Scan for the cell matching the given text and deliver its [X, Y] coordinate at center. 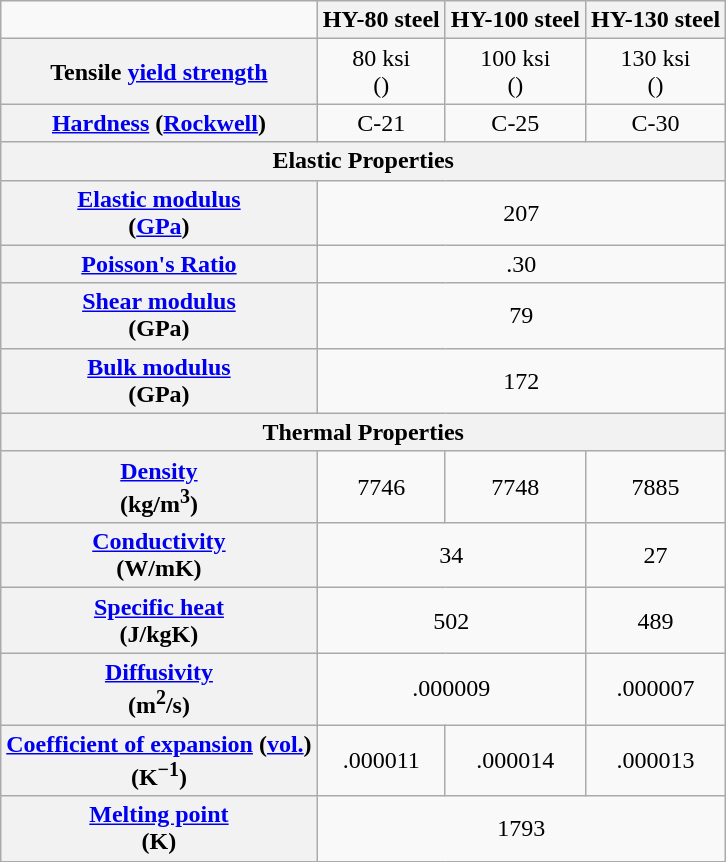
7748 [515, 487]
.000007 [655, 689]
34 [451, 556]
7746 [381, 487]
HY-100 steel [515, 20]
1793 [521, 828]
Hardness (Rockwell) [159, 123]
.000011 [381, 761]
Shear modulus (GPa) [159, 316]
.000014 [515, 761]
130 ksi() [655, 72]
7885 [655, 487]
C-21 [381, 123]
Conductivity (W/mK) [159, 556]
Elastic Properties [364, 161]
27 [655, 556]
Density (kg/m3) [159, 487]
Coefficient of expansion (vol.) (K−1) [159, 761]
.30 [521, 264]
Melting point (K) [159, 828]
Diffusivity (m2/s) [159, 689]
79 [521, 316]
HY-130 steel [655, 20]
Elastic modulus (GPa) [159, 212]
172 [521, 380]
Tensile yield strength [159, 72]
Bulk modulus (GPa) [159, 380]
207 [521, 212]
.000009 [451, 689]
100 ksi() [515, 72]
.000013 [655, 761]
80 ksi() [381, 72]
Thermal Properties [364, 432]
Poisson's Ratio [159, 264]
489 [655, 620]
Specific heat (J/kgK) [159, 620]
HY-80 steel [381, 20]
C-25 [515, 123]
C-30 [655, 123]
502 [451, 620]
